From the cell containing the given text, extract its center point as [x, y] coordinate. 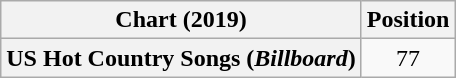
Chart (2019) [181, 20]
77 [408, 58]
Position [408, 20]
US Hot Country Songs (Billboard) [181, 58]
